Provide the [x, y] coordinate of the cell's center where the given text is located.  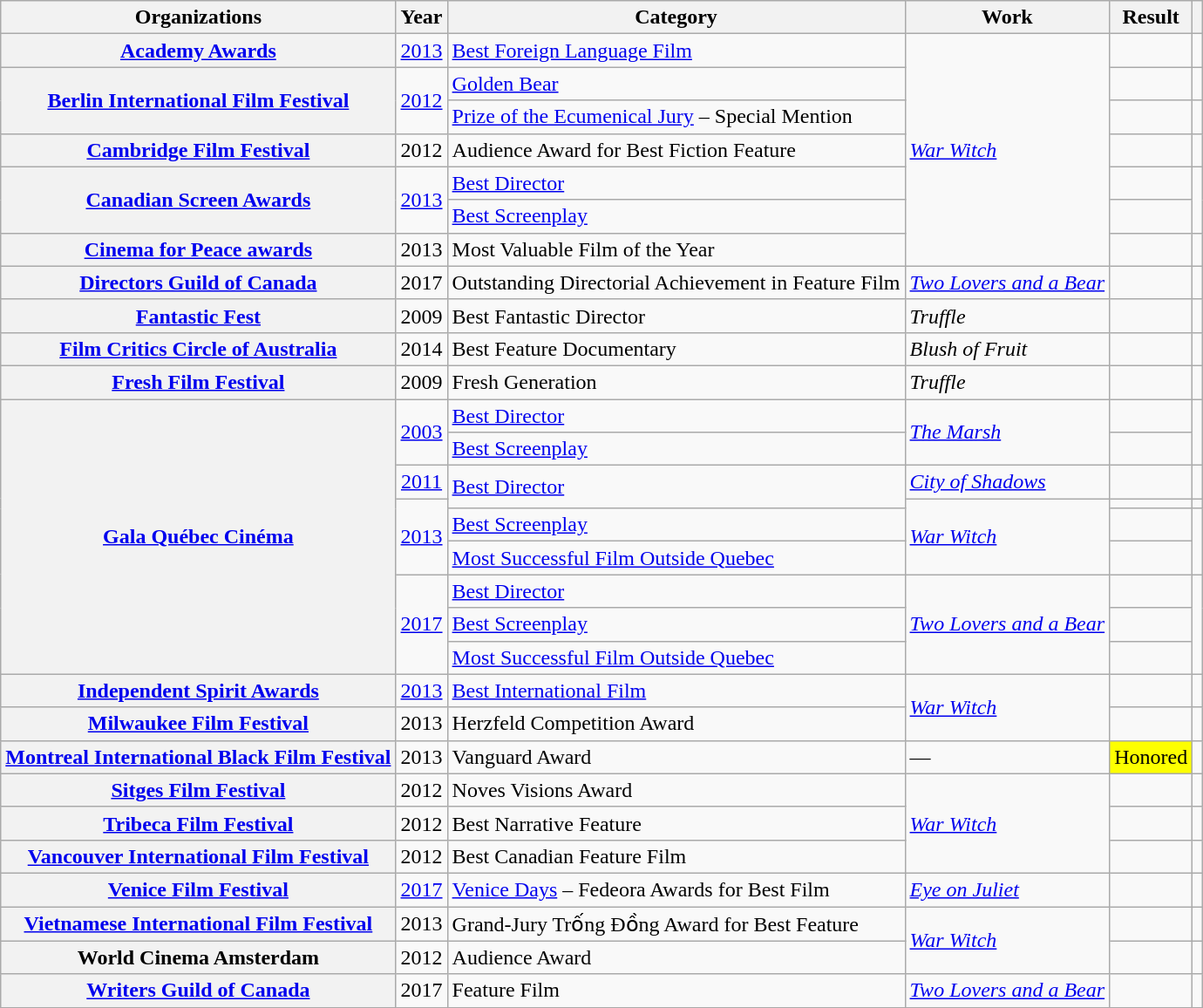
2014 [422, 349]
Venice Days – Fedeora Awards for Best Film [676, 889]
Fresh Film Festival [199, 382]
Outstanding Directorial Achievement in Feature Film [676, 283]
Canadian Screen Awards [199, 200]
Writers Guild of Canada [199, 991]
Milwaukee Film Festival [199, 724]
Best Canadian Feature Film [676, 856]
Organizations [199, 17]
Prize of the Ecumenical Jury – Special Mention [676, 117]
Best Narrative Feature [676, 823]
Golden Bear [676, 84]
Fantastic Fest [199, 316]
Vietnamese International Film Festival [199, 924]
Result [1151, 17]
Audience Award [676, 957]
Feature Film [676, 991]
Category [676, 17]
Noves Visions Award [676, 790]
Directors Guild of Canada [199, 283]
Fresh Generation [676, 382]
Grand-Jury Trống Đồng Award for Best Feature [676, 924]
Best Fantastic Director [676, 316]
Montreal International Black Film Festival [199, 757]
2003 [422, 432]
Tribeca Film Festival [199, 823]
Berlin International Film Festival [199, 100]
Vancouver International Film Festival [199, 856]
The Marsh [1008, 432]
Film Critics Circle of Australia [199, 349]
Cambridge Film Festival [199, 150]
Herzfeld Competition Award [676, 724]
Audience Award for Best Fiction Feature [676, 150]
Cinema for Peace awards [199, 249]
Vanguard Award [676, 757]
Eye on Juliet [1008, 889]
Best Foreign Language Film [676, 51]
Most Valuable Film of the Year [676, 249]
Venice Film Festival [199, 889]
Blush of Fruit [1008, 349]
Honored [1151, 757]
Work [1008, 17]
Academy Awards [199, 51]
Year [422, 17]
— [1008, 757]
Best Feature Documentary [676, 349]
Sitges Film Festival [199, 790]
Independent Spirit Awards [199, 691]
Gala Québec Cinéma [199, 537]
2011 [422, 482]
City of Shadows [1008, 482]
Best International Film [676, 691]
World Cinema Amsterdam [199, 957]
